Return the (X, Y) coordinate for the center point of the cell that contains the specified text.  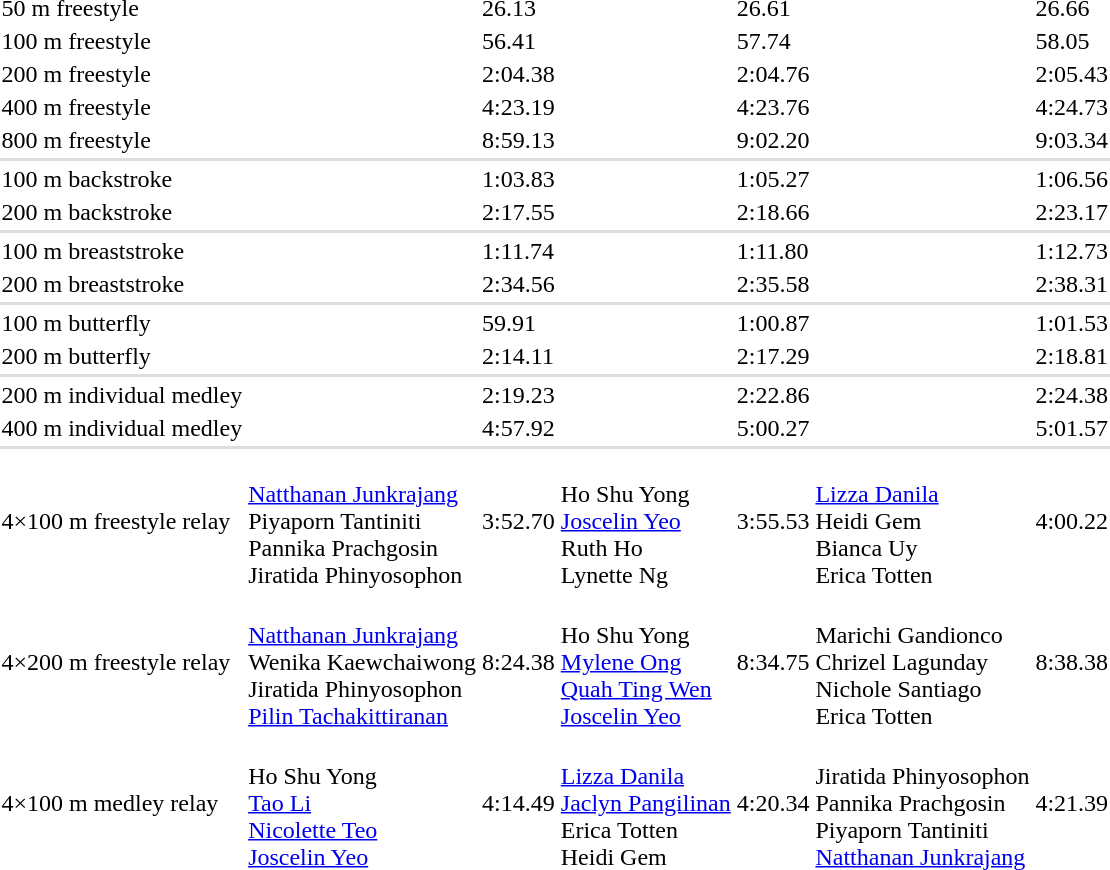
2:04.76 (773, 74)
200 m backstroke (122, 212)
8:59.13 (519, 140)
100 m freestyle (122, 41)
2:17.55 (519, 212)
1:11.74 (519, 251)
1:12.73 (1072, 251)
56.41 (519, 41)
4×200 m freestyle relay (122, 662)
100 m breaststroke (122, 251)
200 m individual medley (122, 395)
200 m butterfly (122, 356)
2:34.56 (519, 284)
4×100 m freestyle relay (122, 521)
400 m freestyle (122, 107)
5:00.27 (773, 428)
8:34.75 (773, 662)
1:03.83 (519, 179)
2:18.81 (1072, 356)
4:00.22 (1072, 521)
58.05 (1072, 41)
200 m breaststroke (122, 284)
2:22.86 (773, 395)
2:19.23 (519, 395)
57.74 (773, 41)
2:24.38 (1072, 395)
800 m freestyle (122, 140)
2:38.31 (1072, 284)
8:38.38 (1072, 662)
2:04.38 (519, 74)
9:02.20 (773, 140)
4:57.92 (519, 428)
5:01.57 (1072, 428)
1:11.80 (773, 251)
Ho Shu YongMylene OngQuah Ting WenJoscelin Yeo (646, 662)
Marichi GandioncoChrizel LagundayNichole SantiagoErica Totten (922, 662)
100 m butterfly (122, 323)
1:01.53 (1072, 323)
4:23.19 (519, 107)
4:23.76 (773, 107)
1:06.56 (1072, 179)
9:03.34 (1072, 140)
2:18.66 (773, 212)
2:14.11 (519, 356)
200 m freestyle (122, 74)
2:23.17 (1072, 212)
Lizza DanilaHeidi GemBianca UyErica Totten (922, 521)
Natthanan JunkrajangPiyaporn TantinitiPannika PrachgosinJiratida Phinyosophon (362, 521)
100 m backstroke (122, 179)
2:05.43 (1072, 74)
1:00.87 (773, 323)
2:35.58 (773, 284)
4:24.73 (1072, 107)
3:55.53 (773, 521)
Natthanan JunkrajangWenika KaewchaiwongJiratida PhinyosophonPilin Tachakittiranan (362, 662)
400 m individual medley (122, 428)
Ho Shu YongJoscelin YeoRuth HoLynette Ng (646, 521)
8:24.38 (519, 662)
2:17.29 (773, 356)
1:05.27 (773, 179)
59.91 (519, 323)
3:52.70 (519, 521)
